Pinpoint the cell where the given text exists, returning its (x, y) midpoint coordinate. 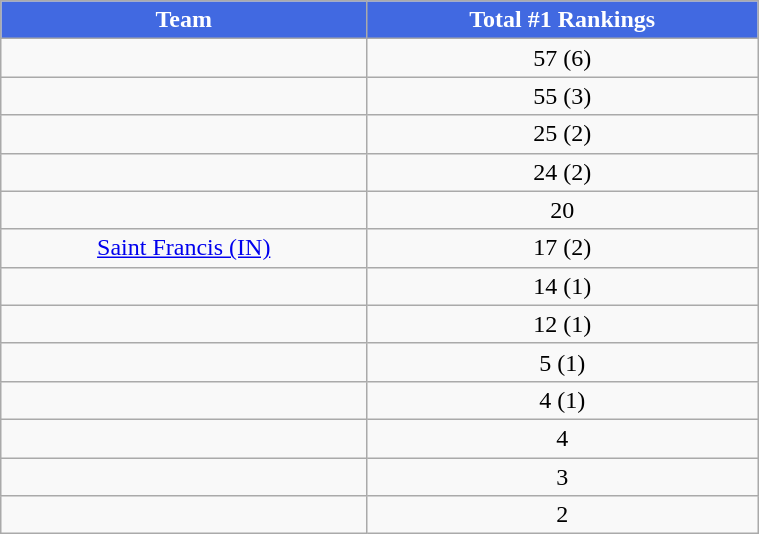
57 (6) (562, 58)
17 (2) (562, 248)
20 (562, 210)
2 (562, 515)
4 (1) (562, 400)
Total #1 Rankings (562, 20)
5 (1) (562, 362)
25 (2) (562, 134)
Team (184, 20)
Saint Francis (IN) (184, 248)
3 (562, 477)
55 (3) (562, 96)
12 (1) (562, 324)
4 (562, 438)
14 (1) (562, 286)
24 (2) (562, 172)
